Extract the (x, y) coordinate from the center of the cell holding the provided text.  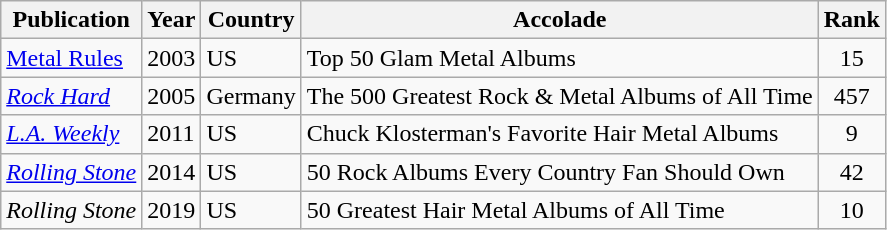
457 (852, 96)
10 (852, 210)
Accolade (560, 20)
Metal Rules (72, 58)
Year (172, 20)
2005 (172, 96)
50 Greatest Hair Metal Albums of All Time (560, 210)
Top 50 Glam Metal Albums (560, 58)
The 500 Greatest Rock & Metal Albums of All Time (560, 96)
2019 (172, 210)
2003 (172, 58)
Chuck Klosterman's Favorite Hair Metal Albums (560, 134)
2014 (172, 172)
Germany (251, 96)
42 (852, 172)
15 (852, 58)
Rock Hard (72, 96)
Rank (852, 20)
9 (852, 134)
Publication (72, 20)
Country (251, 20)
2011 (172, 134)
50 Rock Albums Every Country Fan Should Own (560, 172)
L.A. Weekly (72, 134)
